Capture the cell that displays the provided text and extract its [X, Y] central coordinate. 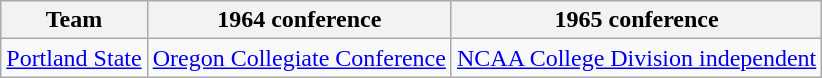
Portland State [74, 58]
1964 conference [299, 20]
Oregon Collegiate Conference [299, 58]
NCAA College Division independent [636, 58]
1965 conference [636, 20]
Team [74, 20]
